Find where the given text appears and provide that cell's center as [X, Y] coordinate. 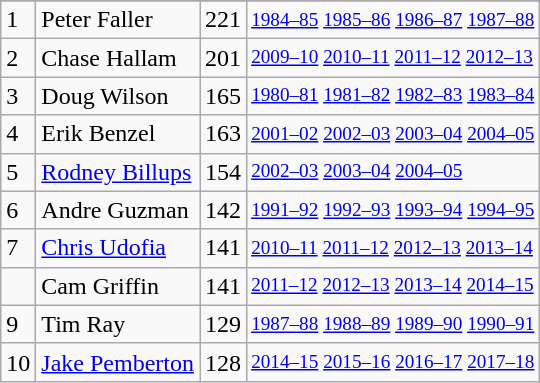
2009–10 2010–11 2011–12 2012–13 [393, 58]
1980–81 1981–82 1982–83 1983–84 [393, 96]
128 [224, 362]
Andre Guzman [118, 210]
Peter Faller [118, 20]
10 [18, 362]
Erik Benzel [118, 134]
154 [224, 172]
Rodney Billups [118, 172]
5 [18, 172]
4 [18, 134]
2 [18, 58]
Jake Pemberton [118, 362]
129 [224, 324]
2002–03 2003–04 2004–05 [393, 172]
Tim Ray [118, 324]
Chase Hallam [118, 58]
1987–88 1988–89 1989–90 1990–91 [393, 324]
6 [18, 210]
163 [224, 134]
2011–12 2012–13 2013–14 2014–15 [393, 286]
1991–92 1992–93 1993–94 1994–95 [393, 210]
Cam Griffin [118, 286]
Chris Udofia [118, 248]
221 [224, 20]
165 [224, 96]
7 [18, 248]
1984–85 1985–86 1986–87 1987–88 [393, 20]
Doug Wilson [118, 96]
3 [18, 96]
1 [18, 20]
2001–02 2002–03 2003–04 2004–05 [393, 134]
9 [18, 324]
201 [224, 58]
2010–11 2011–12 2012–13 2013–14 [393, 248]
2014–15 2015–16 2016–17 2017–18 [393, 362]
142 [224, 210]
